Locate the cell with the specified text and output its [X, Y] center coordinate. 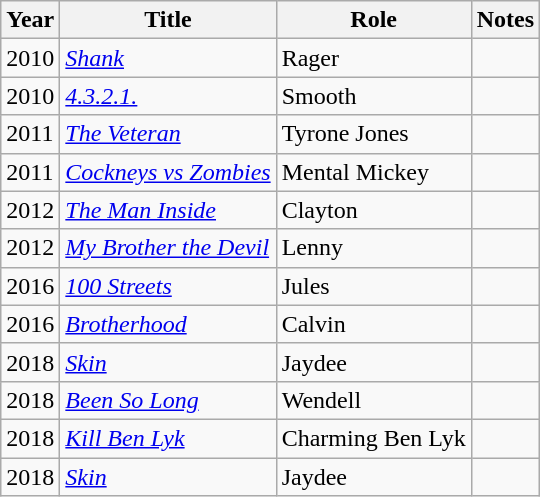
Tyrone Jones [374, 134]
Brotherhood [168, 324]
Kill Ben Lyk [168, 438]
Clayton [374, 210]
Charming Ben Lyk [374, 438]
Cockneys vs Zombies [168, 172]
Mental Mickey [374, 172]
Been So Long [168, 400]
The Man Inside [168, 210]
4.3.2.1. [168, 96]
Calvin [374, 324]
Role [374, 20]
100 Streets [168, 286]
Title [168, 20]
My Brother the Devil [168, 248]
Smooth [374, 96]
Wendell [374, 400]
Lenny [374, 248]
Notes [505, 20]
Shank [168, 58]
Rager [374, 58]
Year [30, 20]
The Veteran [168, 134]
Jules [374, 286]
